Extract the (X, Y) coordinate from the center of the cell holding the provided text.  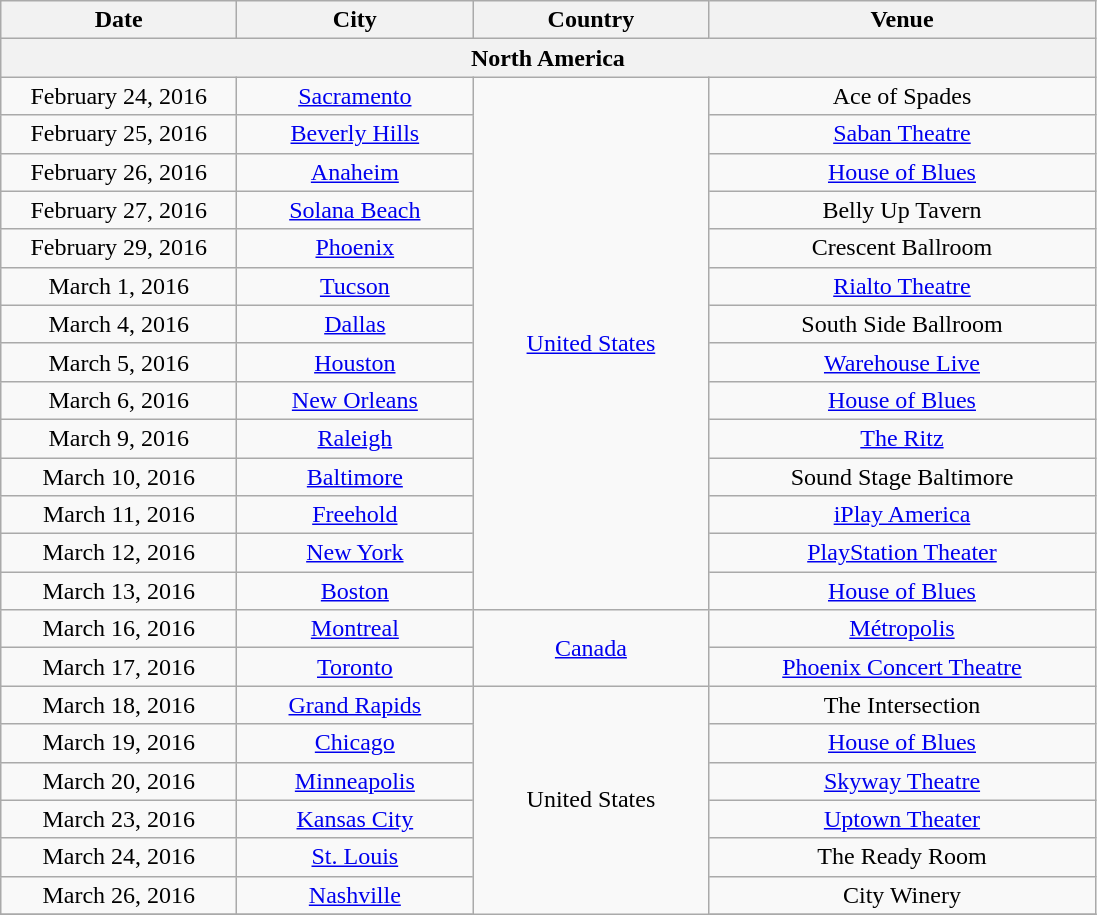
Boston (355, 591)
Grand Rapids (355, 705)
Skyway Theatre (902, 781)
Country (591, 20)
PlayStation Theater (902, 553)
Kansas City (355, 819)
March 16, 2016 (119, 629)
March 9, 2016 (119, 438)
Belly Up Tavern (902, 210)
City (355, 20)
Sacramento (355, 96)
Date (119, 20)
Chicago (355, 743)
Crescent Ballroom (902, 248)
Freehold (355, 515)
Houston (355, 362)
March 26, 2016 (119, 895)
Tucson (355, 286)
Warehouse Live (902, 362)
The Intersection (902, 705)
Phoenix Concert Theatre (902, 667)
The Ritz (902, 438)
New York (355, 553)
Dallas (355, 324)
March 5, 2016 (119, 362)
City Winery (902, 895)
St. Louis (355, 857)
Montreal (355, 629)
March 6, 2016 (119, 400)
Anaheim (355, 172)
March 24, 2016 (119, 857)
Ace of Spades (902, 96)
Minneapolis (355, 781)
Saban Theatre (902, 134)
March 12, 2016 (119, 553)
South Side Ballroom (902, 324)
March 20, 2016 (119, 781)
Baltimore (355, 477)
March 13, 2016 (119, 591)
Canada (591, 648)
March 17, 2016 (119, 667)
Venue (902, 20)
Sound Stage Baltimore (902, 477)
February 26, 2016 (119, 172)
March 19, 2016 (119, 743)
Rialto Theatre (902, 286)
Nashville (355, 895)
Métropolis (902, 629)
February 27, 2016 (119, 210)
Raleigh (355, 438)
Phoenix (355, 248)
March 1, 2016 (119, 286)
The Ready Room (902, 857)
Uptown Theater (902, 819)
New Orleans (355, 400)
February 24, 2016 (119, 96)
Solana Beach (355, 210)
March 11, 2016 (119, 515)
February 25, 2016 (119, 134)
March 23, 2016 (119, 819)
March 18, 2016 (119, 705)
North America (548, 58)
Beverly Hills (355, 134)
iPlay America (902, 515)
March 10, 2016 (119, 477)
February 29, 2016 (119, 248)
March 4, 2016 (119, 324)
Toronto (355, 667)
